Locate the cell with the specified text and output its [x, y] center coordinate. 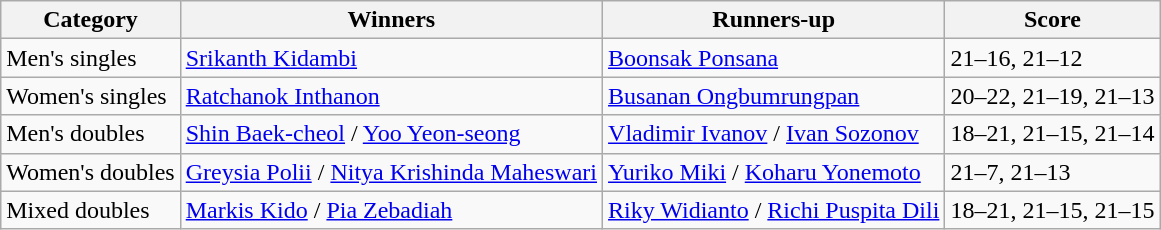
Srikanth Kidambi [391, 58]
Greysia Polii / Nitya Krishinda Maheswari [391, 172]
Women's singles [90, 96]
Category [90, 20]
Vladimir Ivanov / Ivan Sozonov [774, 134]
18–21, 21–15, 21–15 [1052, 210]
Markis Kido / Pia Zebadiah [391, 210]
Score [1052, 20]
Winners [391, 20]
Shin Baek-cheol / Yoo Yeon-seong [391, 134]
18–21, 21–15, 21–14 [1052, 134]
Men's singles [90, 58]
Runners-up [774, 20]
21–16, 21–12 [1052, 58]
Yuriko Miki / Koharu Yonemoto [774, 172]
Men's doubles [90, 134]
Busanan Ongbumrungpan [774, 96]
Ratchanok Inthanon [391, 96]
Women's doubles [90, 172]
Riky Widianto / Richi Puspita Dili [774, 210]
21–7, 21–13 [1052, 172]
Mixed doubles [90, 210]
Boonsak Ponsana [774, 58]
20–22, 21–19, 21–13 [1052, 96]
